Extract the (X, Y) coordinate from the center of the cell holding the provided text.  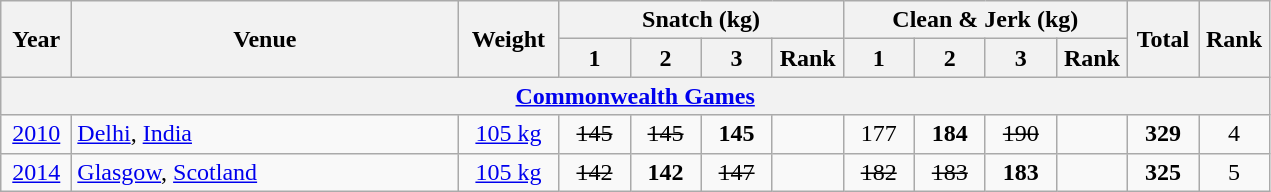
4 (1234, 134)
2010 (36, 134)
Delhi, India (265, 134)
Weight (508, 39)
Year (36, 39)
329 (1162, 134)
Snatch (kg) (701, 20)
5 (1234, 172)
2014 (36, 172)
Commonwealth Games (636, 96)
177 (878, 134)
Glasgow, Scotland (265, 172)
Total (1162, 39)
182 (878, 172)
Venue (265, 39)
Clean & Jerk (kg) (985, 20)
147 (736, 172)
184 (950, 134)
190 (1020, 134)
325 (1162, 172)
